Find where the given text appears and provide that cell's center as (X, Y) coordinate. 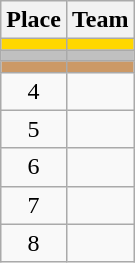
6 (34, 167)
7 (34, 205)
8 (34, 243)
Place (34, 20)
4 (34, 91)
5 (34, 129)
Team (100, 20)
